Extract the [X, Y] coordinate from the center of the cell holding the provided text.  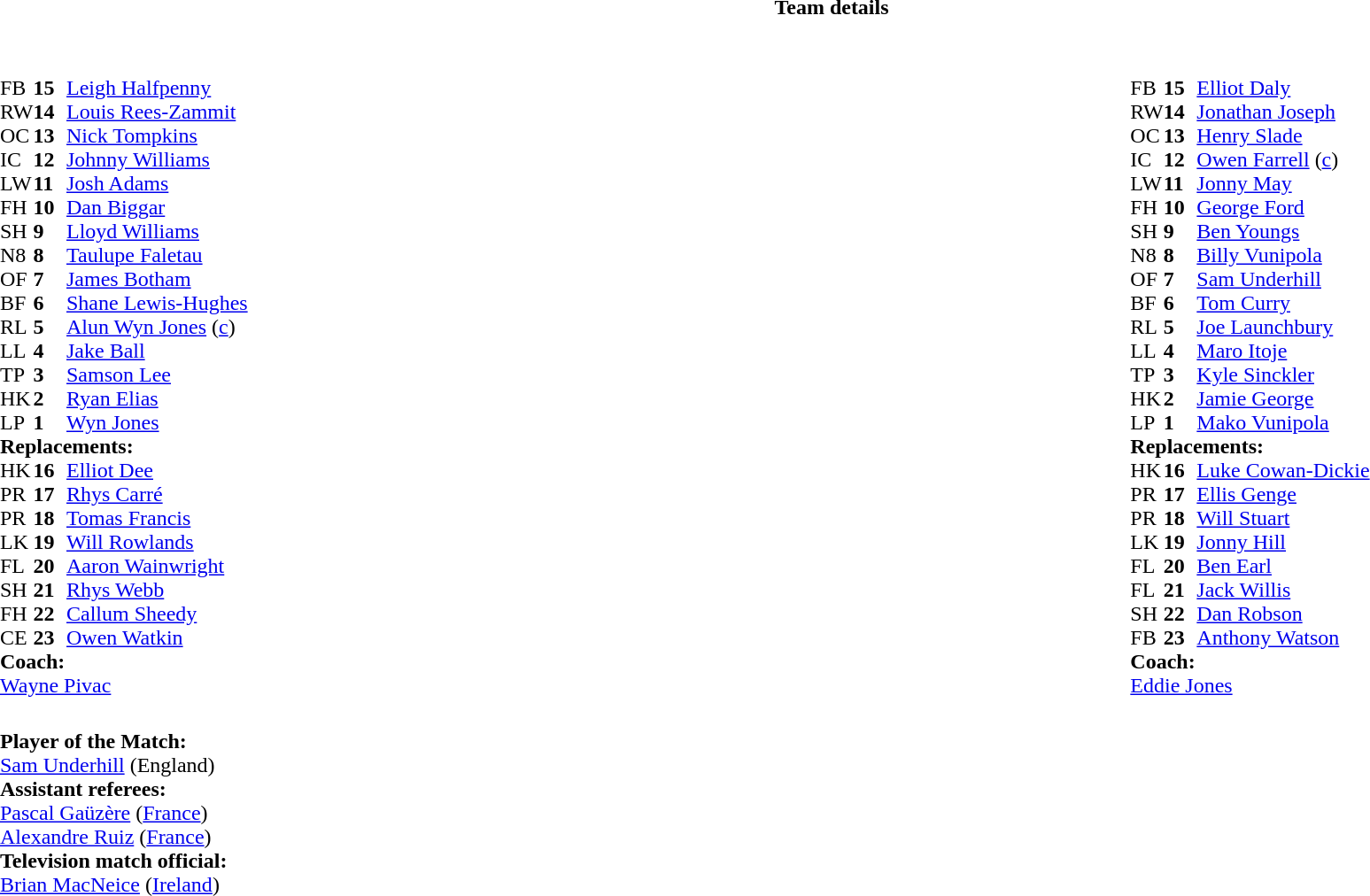
Elliot Dee [158, 471]
Johnny Williams [158, 159]
Billy Vunipola [1282, 255]
Shane Lewis-Hughes [158, 303]
Louis Rees-Zammit [158, 112]
Will Rowlands [158, 542]
James Botham [158, 280]
Will Stuart [1282, 519]
Sam Underhill [1282, 280]
Rhys Carré [158, 494]
Anthony Watson [1282, 637]
CE [17, 637]
Jamie George [1282, 398]
Jonathan Joseph [1282, 112]
Elliot Daly [1282, 89]
Eddie Jones [1250, 685]
Lloyd Williams [158, 232]
Maro Itoje [1282, 351]
Tom Curry [1282, 303]
Joe Launchbury [1282, 328]
Mako Vunipola [1282, 423]
Kyle Sinckler [1282, 375]
George Ford [1282, 207]
Wyn Jones [158, 423]
Dan Biggar [158, 207]
Alun Wyn Jones (c) [158, 328]
Josh Adams [158, 184]
Ben Youngs [1282, 232]
Wayne Pivac [124, 685]
Ben Earl [1282, 567]
Owen Farrell (c) [1282, 159]
Jonny Hill [1282, 542]
Ryan Elias [158, 398]
Jack Willis [1282, 590]
Jake Ball [158, 351]
Leigh Halfpenny [158, 89]
Rhys Webb [158, 590]
Tomas Francis [158, 519]
Callum Sheedy [158, 614]
Nick Tompkins [158, 136]
Owen Watkin [158, 637]
Jonny May [1282, 184]
Henry Slade [1282, 136]
Dan Robson [1282, 614]
Luke Cowan-Dickie [1282, 471]
Ellis Genge [1282, 494]
Samson Lee [158, 375]
Aaron Wainwright [158, 567]
Taulupe Faletau [158, 255]
